Capture the cell that displays the provided text and extract its (x, y) central coordinate. 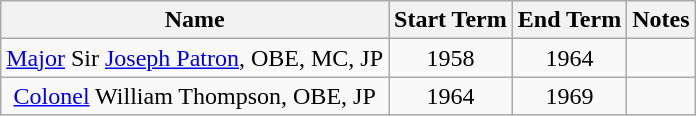
End Term (569, 20)
Major Sir Joseph Patron, OBE, MC, JP (195, 58)
Notes (661, 20)
1969 (569, 96)
Start Term (451, 20)
Name (195, 20)
Colonel William Thompson, OBE, JP (195, 96)
1958 (451, 58)
